Output the [X, Y] coordinate of the center of the cell containing the given text.  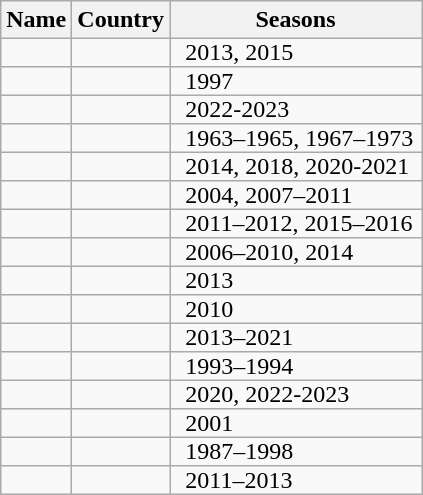
2011–2012, 2015–2016 [296, 224]
2013–2021 [296, 338]
2006–2010, 2014 [296, 252]
1963–1965, 1967–1973 [296, 138]
Name [36, 20]
2013 [296, 281]
2010 [296, 309]
2022-2023 [296, 110]
1987–1998 [296, 452]
2020, 2022-2023 [296, 395]
2011–2013 [296, 480]
2013, 2015 [296, 53]
2004, 2007–2011 [296, 195]
1997 [296, 81]
Country [121, 20]
2014, 2018, 2020-2021 [296, 167]
1993–1994 [296, 366]
2001 [296, 423]
Seasons [296, 20]
